Locate the cell with the specified text and output its [x, y] center coordinate. 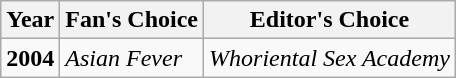
Year [30, 20]
2004 [30, 58]
Asian Fever [132, 58]
Whoriental Sex Academy [330, 58]
Editor's Choice [330, 20]
Fan's Choice [132, 20]
